From the cell containing the given text, extract its center point as (X, Y) coordinate. 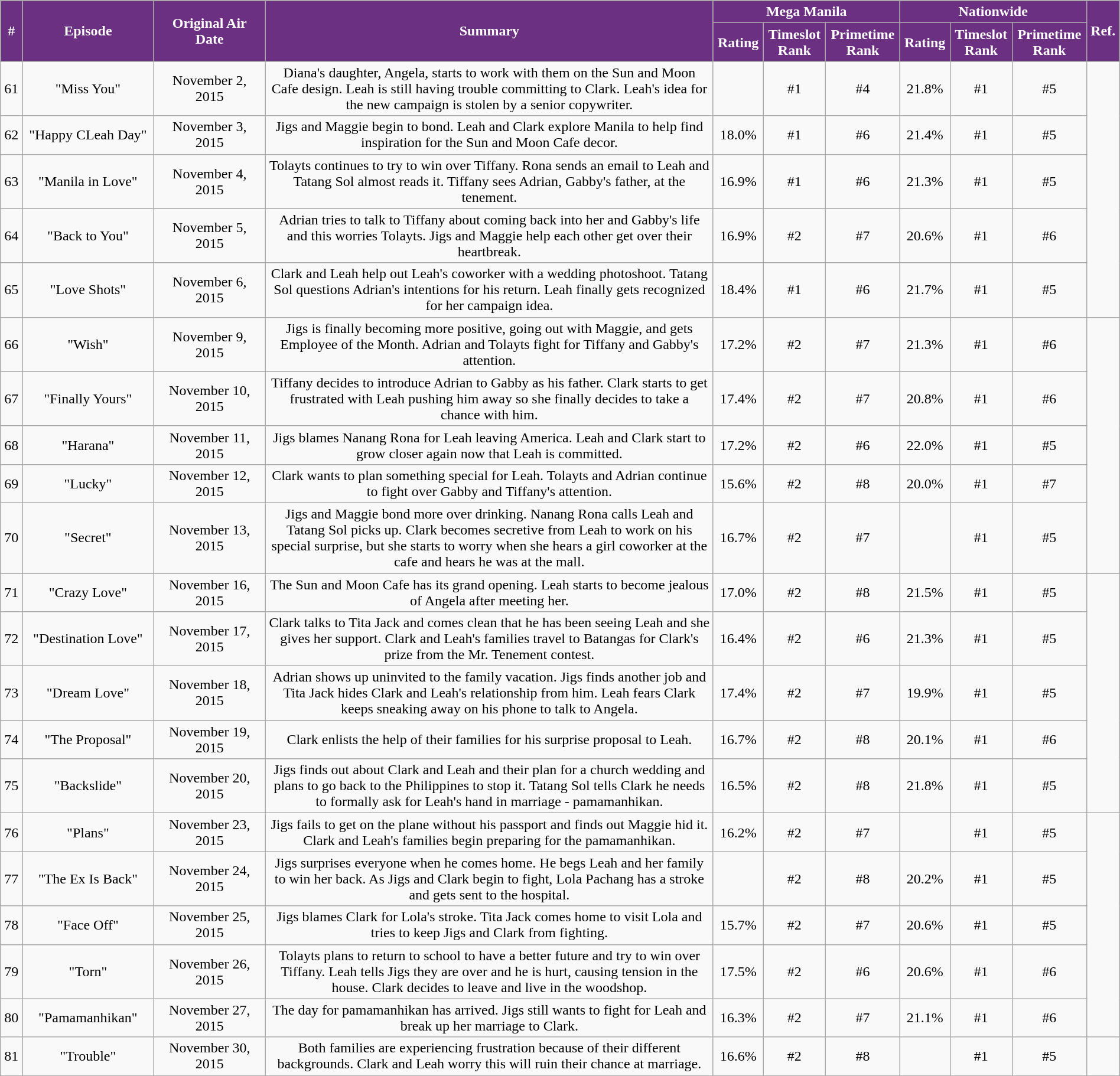
21.1% (925, 1018)
"Plans" (88, 833)
"Backslide" (88, 786)
62 (12, 135)
"Happy CLeah Day" (88, 135)
16.2% (738, 833)
70 (12, 537)
"Miss You" (88, 89)
Nationwide (993, 12)
71 (12, 592)
64 (12, 236)
"Destination Love" (88, 639)
18.4% (738, 290)
"Dream Love" (88, 693)
November 18, 2015 (209, 693)
"Love Shots" (88, 290)
November 4, 2015 (209, 181)
17.0% (738, 592)
15.6% (738, 483)
Original Air Date (209, 31)
73 (12, 693)
Jigs fails to get on the plane without his passport and finds out Maggie hid it. Clark and Leah's families begin preparing for the pamamanhikan. (489, 833)
November 30, 2015 (209, 1056)
"Lucky" (88, 483)
Ref. (1103, 31)
68 (12, 445)
Jigs blames Clark for Lola's stroke. Tita Jack comes home to visit Lola and tries to keep Jigs and Clark from fighting. (489, 925)
81 (12, 1056)
"Finally Yours" (88, 399)
November 6, 2015 (209, 290)
"Torn" (88, 971)
November 16, 2015 (209, 592)
"Crazy Love" (88, 592)
78 (12, 925)
18.0% (738, 135)
20.8% (925, 399)
November 24, 2015 (209, 879)
76 (12, 833)
20.0% (925, 483)
77 (12, 879)
63 (12, 181)
November 10, 2015 (209, 399)
Clark enlists the help of their families for his surprise proposal to Leah. (489, 739)
21.5% (925, 592)
The day for pamamanhikan has arrived. Jigs still wants to fight for Leah and break up her marriage to Clark. (489, 1018)
November 11, 2015 (209, 445)
"Back to You" (88, 236)
16.6% (738, 1056)
69 (12, 483)
Mega Manila (806, 12)
November 20, 2015 (209, 786)
Summary (489, 31)
72 (12, 639)
Jigs blames Nanang Rona for Leah leaving America. Leah and Clark start to grow closer again now that Leah is committed. (489, 445)
November 9, 2015 (209, 344)
"The Ex Is Back" (88, 879)
61 (12, 89)
"The Proposal" (88, 739)
22.0% (925, 445)
"Wish" (88, 344)
Episode (88, 31)
November 19, 2015 (209, 739)
Both families are experiencing frustration because of their different backgrounds. Clark and Leah worry this will ruin their chance at marriage. (489, 1056)
75 (12, 786)
16.5% (738, 786)
21.7% (925, 290)
"Trouble" (88, 1056)
November 23, 2015 (209, 833)
"Manila in Love" (88, 181)
November 12, 2015 (209, 483)
November 27, 2015 (209, 1018)
16.3% (738, 1018)
"Secret" (88, 537)
The Sun and Moon Cafe has its grand opening. Leah starts to become jealous of Angela after meeting her. (489, 592)
15.7% (738, 925)
November 25, 2015 (209, 925)
November 17, 2015 (209, 639)
#4 (863, 89)
17.5% (738, 971)
Clark wants to plan something special for Leah. Tolayts and Adrian continue to fight over Gabby and Tiffany's attention. (489, 483)
November 3, 2015 (209, 135)
79 (12, 971)
Jigs and Maggie begin to bond. Leah and Clark explore Manila to help find inspiration for the Sun and Moon Cafe decor. (489, 135)
November 5, 2015 (209, 236)
"Pamamanhikan" (88, 1018)
"Face Off" (88, 925)
16.4% (738, 639)
November 26, 2015 (209, 971)
65 (12, 290)
67 (12, 399)
80 (12, 1018)
# (12, 31)
20.2% (925, 879)
74 (12, 739)
21.4% (925, 135)
20.1% (925, 739)
19.9% (925, 693)
66 (12, 344)
November 13, 2015 (209, 537)
"Harana" (88, 445)
November 2, 2015 (209, 89)
